Extract the (X, Y) coordinate from the center of the cell holding the provided text.  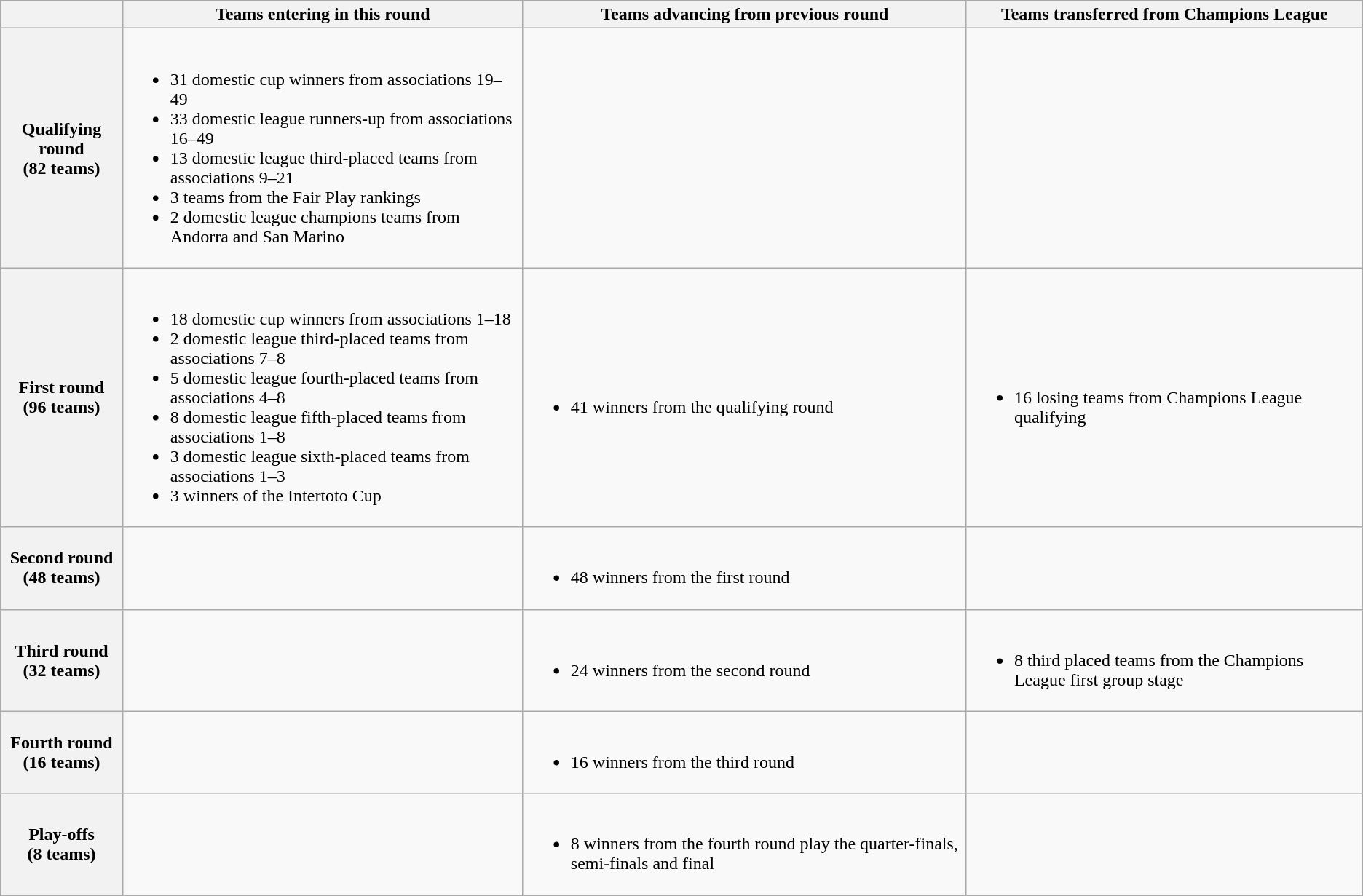
24 winners from the second round (744, 660)
Third round(32 teams) (62, 660)
8 third placed teams from the Champions League first group stage (1164, 660)
8 winners from the fourth round play the quarter-finals, semi-finals and final (744, 844)
16 winners from the third round (744, 753)
41 winners from the qualifying round (744, 397)
Play-offs(8 teams) (62, 844)
48 winners from the first round (744, 568)
Second round(48 teams) (62, 568)
Teams entering in this round (323, 15)
Teams advancing from previous round (744, 15)
16 losing teams from Champions League qualifying (1164, 397)
First round(96 teams) (62, 397)
Qualifying round(82 teams) (62, 148)
Fourth round(16 teams) (62, 753)
Teams transferred from Champions League (1164, 15)
